Capture the cell that displays the provided text and extract its [X, Y] central coordinate. 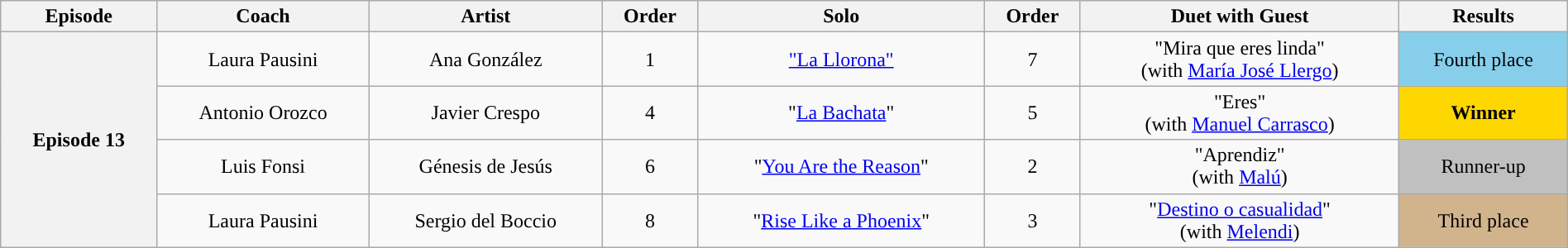
Runner-up [1484, 167]
"La Bachata" [842, 112]
"Rise Like a Phoenix" [842, 220]
8 [650, 220]
"Mira que eres linda"(with María José Llergo) [1240, 60]
3 [1033, 220]
Duet with Guest [1240, 17]
"You Are the Reason" [842, 167]
Javier Crespo [485, 112]
"Destino o casualidad"(with Melendi) [1240, 220]
Winner [1484, 112]
5 [1033, 112]
Third place [1484, 220]
Ana González [485, 60]
Solo [842, 17]
7 [1033, 60]
"Aprendiz"(with Malú) [1240, 167]
Fourth place [1484, 60]
Results [1484, 17]
Artist [485, 17]
Episode 13 [79, 140]
Coach [263, 17]
2 [1033, 167]
Antonio Orozco [263, 112]
Luis Fonsi [263, 167]
"La Llorona" [842, 60]
4 [650, 112]
Sergio del Boccio [485, 220]
1 [650, 60]
6 [650, 167]
Génesis de Jesús [485, 167]
Episode [79, 17]
"Eres"(with Manuel Carrasco) [1240, 112]
